Find where the given text appears and provide that cell's center as [X, Y] coordinate. 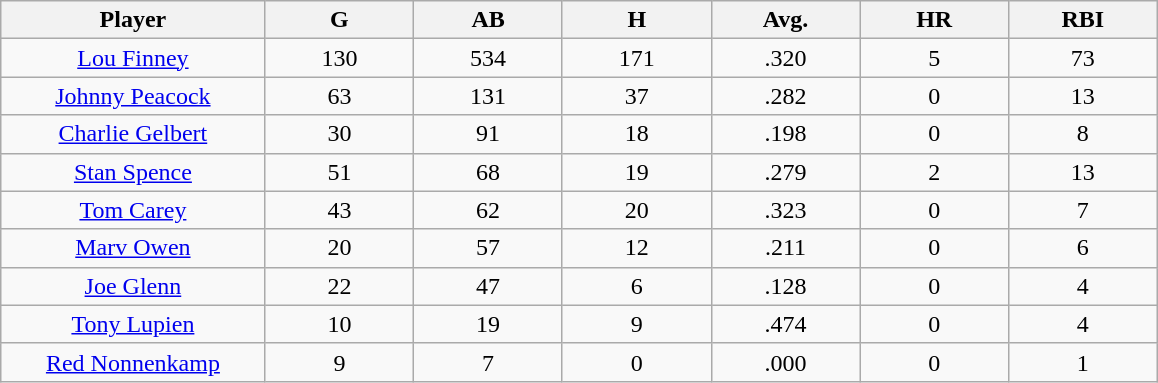
30 [340, 134]
.211 [786, 248]
43 [340, 210]
H [636, 20]
534 [488, 58]
Johnny Peacock [133, 96]
171 [636, 58]
.320 [786, 58]
Tony Lupien [133, 324]
Joe Glenn [133, 286]
Stan Spence [133, 172]
AB [488, 20]
.282 [786, 96]
.000 [786, 362]
Avg. [786, 20]
68 [488, 172]
Red Nonnenkamp [133, 362]
RBI [1084, 20]
.279 [786, 172]
63 [340, 96]
22 [340, 286]
Tom Carey [133, 210]
37 [636, 96]
Charlie Gelbert [133, 134]
.323 [786, 210]
.474 [786, 324]
1 [1084, 362]
18 [636, 134]
5 [934, 58]
47 [488, 286]
91 [488, 134]
8 [1084, 134]
73 [1084, 58]
.128 [786, 286]
G [340, 20]
Marv Owen [133, 248]
Player [133, 20]
2 [934, 172]
130 [340, 58]
HR [934, 20]
57 [488, 248]
12 [636, 248]
Lou Finney [133, 58]
10 [340, 324]
51 [340, 172]
.198 [786, 134]
131 [488, 96]
62 [488, 210]
